Return [X, Y] of the center of cell containing provided text 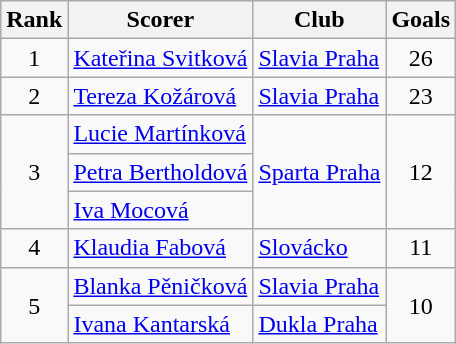
Slovácko [320, 248]
Petra Bertholdová [160, 172]
Rank [34, 20]
12 [421, 172]
Kateřina Svitková [160, 58]
Tereza Kožárová [160, 96]
1 [34, 58]
Club [320, 20]
Scorer [160, 20]
Iva Mocová [160, 210]
23 [421, 96]
Sparta Praha [320, 172]
11 [421, 248]
Klaudia Fabová [160, 248]
4 [34, 248]
10 [421, 305]
Blanka Pěničková [160, 286]
Lucie Martínková [160, 134]
5 [34, 305]
3 [34, 172]
2 [34, 96]
Ivana Kantarská [160, 324]
26 [421, 58]
Goals [421, 20]
Dukla Praha [320, 324]
